Determine the (x, y) coordinate at the center of the cell enclosing the given text.  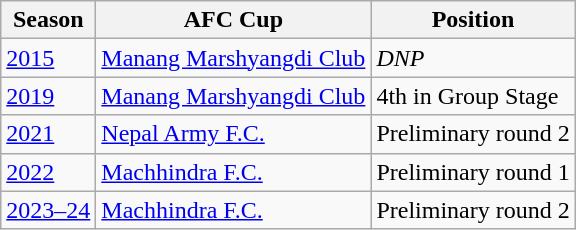
DNP (473, 58)
2022 (48, 172)
2019 (48, 96)
Preliminary round 1 (473, 172)
2021 (48, 134)
Position (473, 20)
2023–24 (48, 210)
4th in Group Stage (473, 96)
Nepal Army F.C. (234, 134)
Season (48, 20)
AFC Cup (234, 20)
2015 (48, 58)
